Return the [X, Y] coordinate for the center point of the cell that contains the specified text.  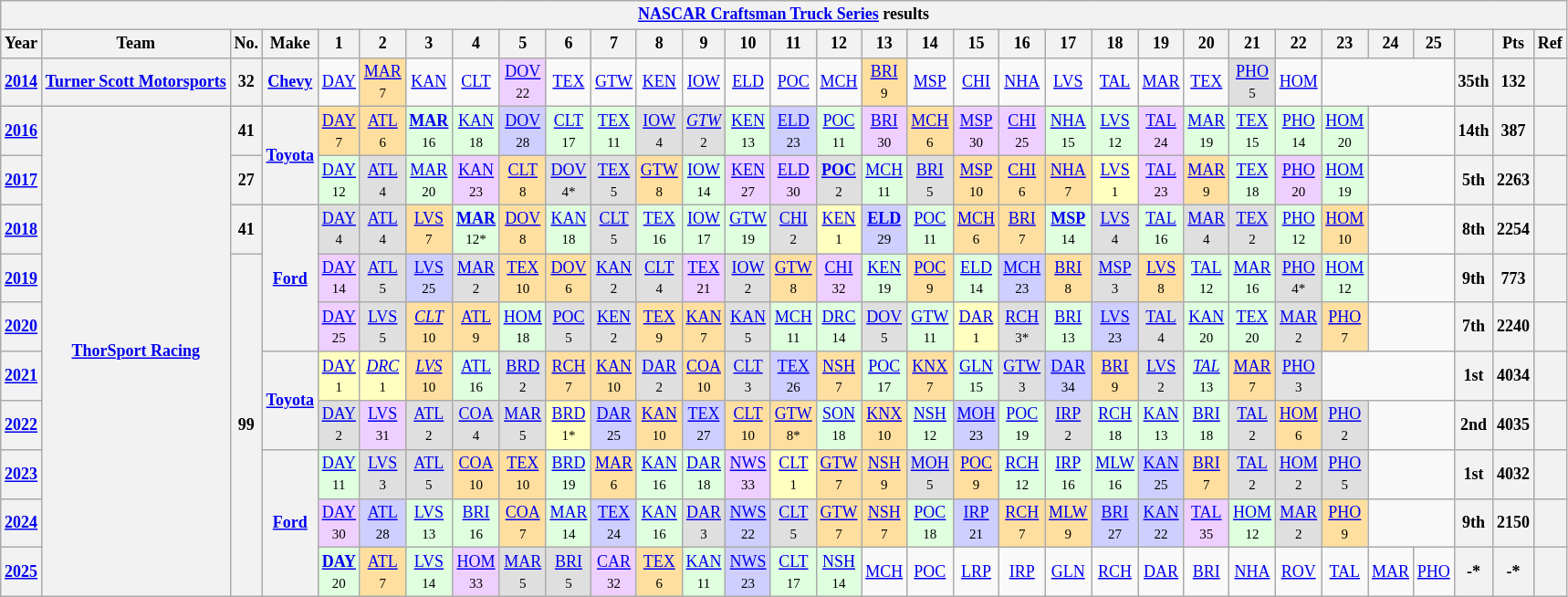
HOM19 [1345, 180]
RCH [1115, 572]
IRP2 [1068, 425]
DAR3 [704, 523]
DAY30 [339, 523]
13 [884, 44]
99 [246, 425]
TAL16 [1161, 229]
KEN1 [839, 229]
COA4 [476, 425]
10 [748, 44]
DAY2 [339, 425]
TAL4 [1161, 327]
BRI8 [1068, 278]
Pts [1513, 44]
KAN [429, 82]
LRP [977, 572]
MAR19 [1207, 131]
GTW [614, 82]
DRC14 [839, 327]
HOM10 [1345, 229]
TEX16 [659, 229]
9 [704, 44]
MAR14 [569, 523]
ELD23 [793, 131]
14th [1473, 131]
TEX6 [659, 572]
3 [429, 44]
20 [1207, 44]
CHI32 [839, 278]
CHI2 [793, 229]
DAY7 [339, 131]
GTW2 [704, 131]
LVS7 [429, 229]
TEX11 [614, 131]
DOV8 [522, 229]
KAN11 [704, 572]
RCH3* [1022, 327]
NSH12 [931, 425]
MAR4 [1207, 229]
KNX10 [884, 425]
LVS12 [1115, 131]
387 [1513, 131]
ThorSport Racing [135, 352]
2020 [22, 327]
Chevy [290, 82]
21 [1252, 44]
CHI25 [1022, 131]
LVS5 [382, 327]
COA7 [522, 523]
POC18 [931, 523]
ATL6 [382, 131]
NASCAR Craftsman Truck Series results [783, 15]
TEX20 [1252, 327]
KEN2 [614, 327]
GLN [1068, 572]
8 [659, 44]
CHI6 [1022, 180]
ELD29 [884, 229]
2021 [22, 376]
IOW14 [704, 180]
DOV28 [522, 131]
IOW17 [704, 229]
Make [290, 44]
TEX2 [1252, 229]
LVS3 [382, 474]
KAN2 [614, 278]
TAL12 [1207, 278]
KAN22 [1161, 523]
BRI13 [1068, 327]
1 [339, 44]
CLT1 [793, 474]
4032 [1513, 474]
IRP21 [977, 523]
BRD1* [569, 425]
BRI [1207, 572]
CLT8 [522, 180]
35th [1473, 82]
7 [614, 44]
17 [1068, 44]
CHI [977, 82]
MSP14 [1068, 229]
8th [1473, 229]
MOH23 [977, 425]
25 [1433, 44]
22 [1298, 44]
23 [1345, 44]
NSH9 [884, 474]
RCH18 [1115, 425]
DAY4 [339, 229]
18 [1115, 44]
2017 [22, 180]
2240 [1513, 327]
DOV5 [884, 327]
LVS23 [1115, 327]
MSP30 [977, 131]
DAR1 [977, 327]
19 [1161, 44]
MSP10 [977, 180]
LVS14 [429, 572]
4035 [1513, 425]
HOM33 [476, 572]
2150 [1513, 523]
POC5 [569, 327]
16 [1022, 44]
2016 [22, 131]
2263 [1513, 180]
32 [246, 82]
TAL23 [1161, 180]
2018 [22, 229]
IRP16 [1068, 474]
PHO20 [1298, 180]
DOV4* [569, 180]
BRD2 [522, 376]
GTW11 [931, 327]
ELD14 [977, 278]
TEX24 [614, 523]
DRC1 [382, 376]
NWS23 [748, 572]
132 [1513, 82]
27 [246, 180]
MLW9 [1068, 523]
POC2 [839, 180]
PHO14 [1298, 131]
MLW16 [1115, 474]
ELD30 [793, 180]
CLT [476, 82]
DAR25 [614, 425]
LVS1 [1115, 180]
12 [839, 44]
BRI18 [1207, 425]
4 [476, 44]
KAN5 [748, 327]
LVS25 [429, 278]
6 [569, 44]
KEN27 [748, 180]
DOV6 [569, 278]
CLT4 [659, 278]
2254 [1513, 229]
TEX9 [659, 327]
5th [1473, 180]
PHO2 [1345, 425]
ATL16 [476, 376]
BRI27 [1115, 523]
2025 [22, 572]
TEX5 [614, 180]
14 [931, 44]
LVS10 [429, 376]
MAR20 [429, 180]
LVS [1068, 82]
HOM20 [1345, 131]
POC17 [884, 376]
2019 [22, 278]
DAY20 [339, 572]
IRP [1022, 572]
MCH23 [1022, 278]
PHO9 [1345, 523]
Turner Scott Motorsports [135, 82]
Ref [1550, 44]
RCH12 [1022, 474]
IOW2 [748, 278]
MAR12* [476, 229]
4034 [1513, 376]
ATL7 [382, 572]
KEN [659, 82]
LVS8 [1161, 278]
MOH5 [931, 474]
24 [1391, 44]
7th [1473, 327]
TEX27 [704, 425]
GTW8* [793, 425]
HOM18 [522, 327]
TAL13 [1207, 376]
DAY11 [339, 474]
TEX26 [793, 376]
KNX7 [931, 376]
5 [522, 44]
PHO3 [1298, 376]
DAY14 [339, 278]
BRI16 [476, 523]
TAL24 [1161, 131]
ATL2 [429, 425]
DAR34 [1068, 376]
IOW [704, 82]
ATL28 [382, 523]
LVS2 [1161, 376]
KAN20 [1207, 327]
POC19 [1022, 425]
DAY1 [339, 376]
PHO7 [1345, 327]
DOV22 [522, 82]
15 [977, 44]
2 [382, 44]
11 [793, 44]
ELD [748, 82]
773 [1513, 278]
PHO [1433, 572]
Year [22, 44]
MSP3 [1115, 278]
KEN13 [748, 131]
Team [135, 44]
HOM [1298, 82]
PHO12 [1298, 229]
ATL9 [476, 327]
KAN7 [704, 327]
ROV [1298, 572]
2022 [22, 425]
TEX18 [1252, 180]
HOM6 [1298, 425]
DAY12 [339, 180]
DAR [1161, 572]
KAN23 [476, 180]
GTW19 [748, 229]
LVS31 [382, 425]
GLN15 [977, 376]
MAR9 [1207, 180]
MSP [931, 82]
2014 [22, 82]
BRD19 [569, 474]
KAN13 [1161, 425]
2023 [22, 474]
NWS33 [748, 474]
MAR6 [614, 474]
NHA15 [1068, 131]
NWS22 [748, 523]
TEX15 [1252, 131]
2024 [22, 523]
BRI30 [884, 131]
CLT3 [748, 376]
CAR32 [614, 572]
SON18 [839, 425]
KAN25 [1161, 474]
No. [246, 44]
TAL35 [1207, 523]
DAY [339, 82]
DAY25 [339, 327]
DAR18 [704, 474]
HOM2 [1298, 474]
IOW4 [659, 131]
LVS13 [429, 523]
LVS4 [1115, 229]
PHO4* [1298, 278]
GTW3 [1022, 376]
NSH14 [839, 572]
KEN19 [884, 278]
NHA7 [1068, 180]
DAR2 [659, 376]
TEX21 [704, 278]
2nd [1473, 425]
